Output the [X, Y] coordinate of the center of the cell containing the given text.  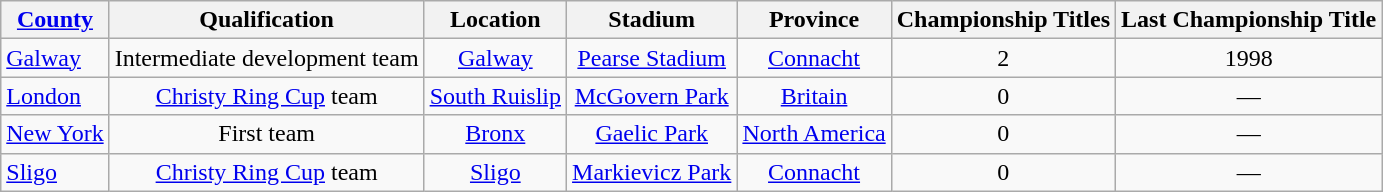
Pearse Stadium [652, 58]
Britain [814, 96]
Province [814, 20]
Bronx [495, 134]
Championship Titles [1003, 20]
McGovern Park [652, 96]
Qualification [266, 20]
Location [495, 20]
North America [814, 134]
London [55, 96]
New York [55, 134]
Markievicz Park [652, 172]
1998 [1249, 58]
County [55, 20]
Gaelic Park [652, 134]
Last Championship Title [1249, 20]
Intermediate development team [266, 58]
South Ruislip [495, 96]
Stadium [652, 20]
First team [266, 134]
2 [1003, 58]
